From the cell containing the given text, extract its center point as [x, y] coordinate. 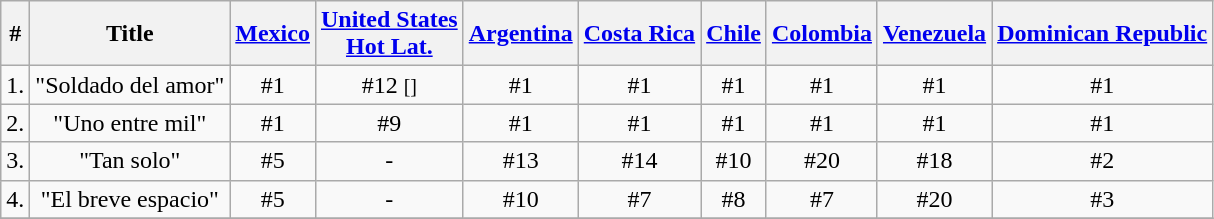
"Tan solo" [130, 161]
#9 [389, 123]
Chile [734, 34]
# [16, 34]
#14 [639, 161]
Argentina [520, 34]
4. [16, 199]
"El breve espacio" [130, 199]
"Uno entre mil" [130, 123]
#18 [934, 161]
3. [16, 161]
#12 [] [389, 85]
#3 [1102, 199]
2. [16, 123]
"Soldado del amor" [130, 85]
Dominican Republic [1102, 34]
#8 [734, 199]
#2 [1102, 161]
Costa Rica [639, 34]
Title [130, 34]
#13 [520, 161]
United StatesHot Lat. [389, 34]
1. [16, 85]
Colombia [822, 34]
Mexico [273, 34]
Venezuela [934, 34]
